Capture the cell that displays the provided text and extract its [X, Y] central coordinate. 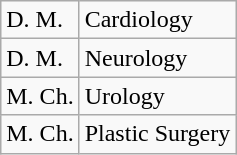
Plastic Surgery [158, 134]
Urology [158, 96]
Cardiology [158, 20]
Neurology [158, 58]
